Determine the [x, y] coordinate at the center of the cell enclosing the given text.  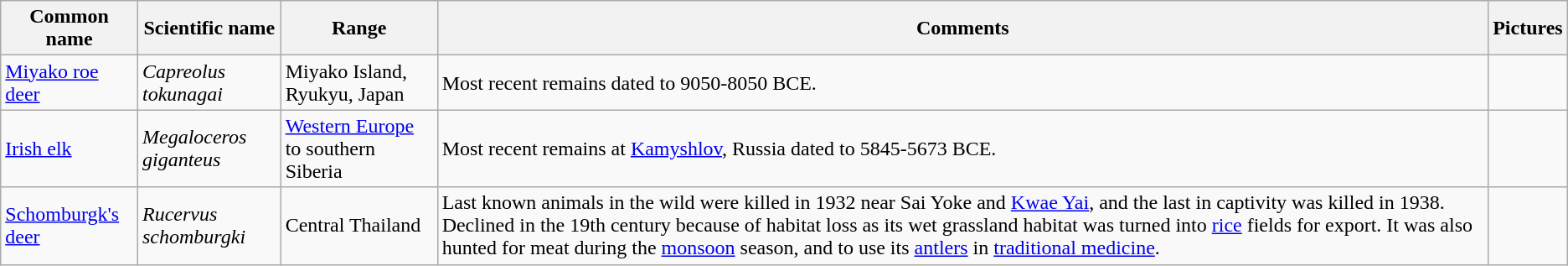
Rucervus schomburgki [209, 226]
Common name [70, 29]
Miyako Island, Ryukyu, Japan [358, 82]
Scientific name [209, 29]
Pictures [1528, 29]
Central Thailand [358, 226]
Most recent remains dated to 9050-8050 BCE. [963, 82]
Schomburgk's deer [70, 226]
Range [358, 29]
Megaloceros giganteus [209, 149]
Miyako roe deer [70, 82]
Western Europe to southern Siberia [358, 149]
Capreolus tokunagai [209, 82]
Most recent remains at Kamyshlov, Russia dated to 5845-5673 BCE. [963, 149]
Comments [963, 29]
Irish elk [70, 149]
